From the cell containing the given text, extract its center point as [X, Y] coordinate. 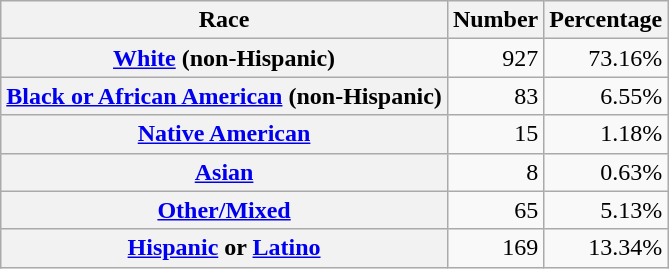
Number [495, 20]
0.63% [606, 172]
Percentage [606, 20]
83 [495, 96]
5.13% [606, 210]
Asian [224, 172]
White (non-Hispanic) [224, 58]
73.16% [606, 58]
13.34% [606, 248]
Native American [224, 134]
1.18% [606, 134]
Other/Mixed [224, 210]
Black or African American (non-Hispanic) [224, 96]
Race [224, 20]
Hispanic or Latino [224, 248]
6.55% [606, 96]
8 [495, 172]
65 [495, 210]
927 [495, 58]
15 [495, 134]
169 [495, 248]
